Search for the cell housing the specified text and yield its [X, Y] center coordinate. 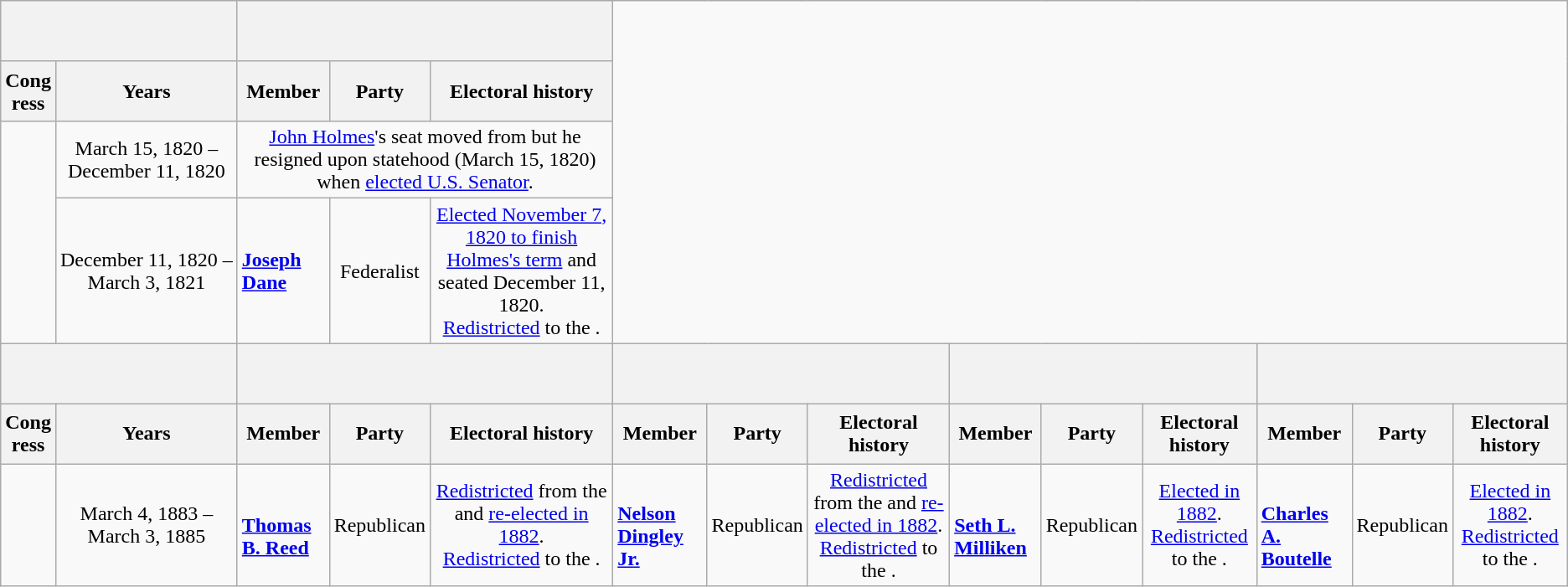
March 15, 1820 –December 11, 1820 [146, 160]
Charles A. Boutelle [1304, 525]
December 11, 1820 –March 3, 1821 [146, 271]
Thomas B. Reed [283, 525]
Seth L. Milliken [996, 525]
Joseph Dane [283, 271]
John Holmes's seat moved from but he resigned upon statehood (March 15, 1820) when elected U.S. Senator. [425, 160]
March 4, 1883 –March 3, 1885 [146, 525]
Federalist [379, 271]
Nelson Dingley Jr. [660, 525]
Elected November 7, 1820 to finish Holmes's term and seated December 11, 1820.Redistricted to the . [522, 271]
